Detect which cell encompasses the target text, then output its (X, Y) center coordinate. 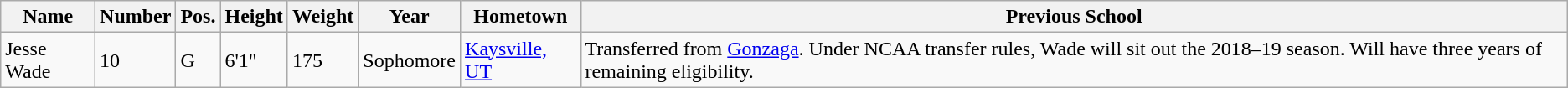
Transferred from Gonzaga. Under NCAA transfer rules, Wade will sit out the 2018–19 season. Will have three years of remaining eligibility. (1074, 60)
175 (322, 60)
Number (136, 17)
Jesse Wade (49, 60)
10 (136, 60)
6'1" (254, 60)
Height (254, 17)
Previous School (1074, 17)
Hometown (521, 17)
Weight (322, 17)
Year (410, 17)
Name (49, 17)
G (198, 60)
Sophomore (410, 60)
Kaysville, UT (521, 60)
Pos. (198, 17)
